Output the [X, Y] coordinate of the center of the cell containing the given text.  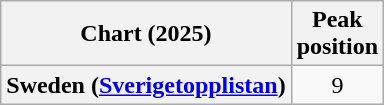
Chart (2025) [146, 34]
Sweden (Sverigetopplistan) [146, 85]
9 [337, 85]
Peakposition [337, 34]
